Capture the cell that displays the provided text and extract its [x, y] central coordinate. 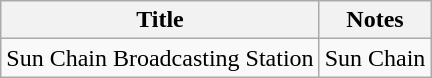
Notes [375, 20]
Sun Chain Broadcasting Station [160, 58]
Title [160, 20]
Sun Chain [375, 58]
